Return [X, Y] of the center of cell containing provided text 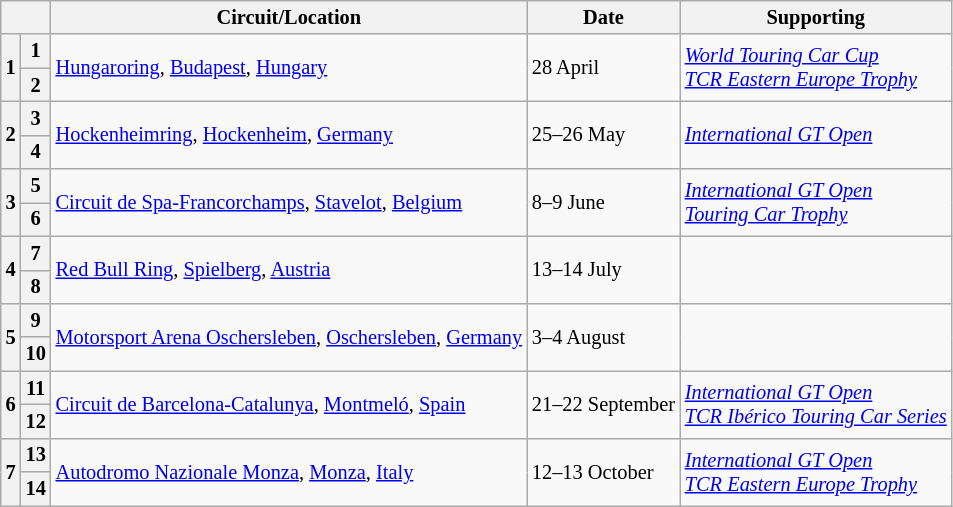
International GT OpenTCR Ibérico Touring Car Series [816, 404]
Motorsport Arena Oschersleben, Oschersleben, Germany [289, 336]
8 [36, 287]
28 April [604, 68]
21–22 September [604, 404]
Hockenheimring, Hockenheim, Germany [289, 134]
Supporting [816, 17]
12 [36, 421]
Circuit de Barcelona-Catalunya, Montmeló, Spain [289, 404]
3–4 August [604, 336]
9 [36, 320]
11 [36, 388]
World Touring Car CupTCR Eastern Europe Trophy [816, 68]
10 [36, 354]
Circuit de Spa-Francorchamps, Stavelot, Belgium [289, 202]
13–14 July [604, 270]
12–13 October [604, 472]
Date [604, 17]
25–26 May [604, 134]
International GT Open [816, 134]
International GT OpenTCR Eastern Europe Trophy [816, 472]
International GT OpenTouring Car Trophy [816, 202]
Hungaroring, Budapest, Hungary [289, 68]
Circuit/Location [289, 17]
Autodromo Nazionale Monza, Monza, Italy [289, 472]
13 [36, 455]
Red Bull Ring, Spielberg, Austria [289, 270]
8–9 June [604, 202]
14 [36, 489]
